Locate the cell with the specified text and output its [x, y] center coordinate. 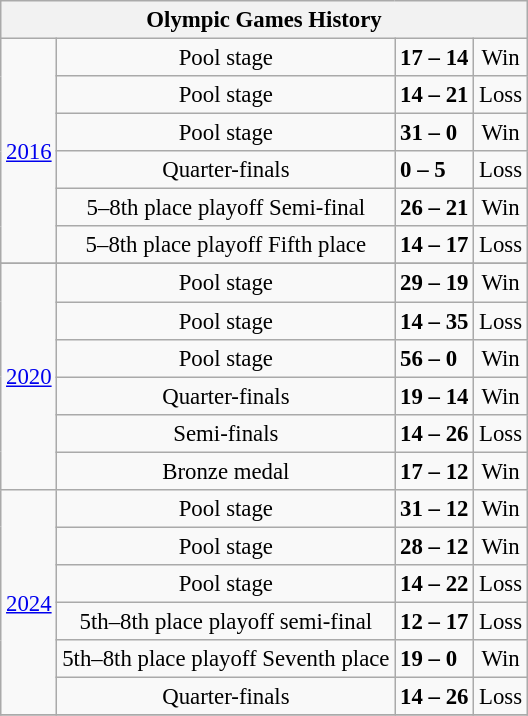
0 – 5 [434, 170]
2020 [29, 377]
Bronze medal [226, 471]
17 – 14 [434, 58]
5–8th place playoff Semi-final [226, 208]
14 – 35 [434, 321]
26 – 21 [434, 208]
14 – 22 [434, 584]
19 – 14 [434, 396]
28 – 12 [434, 546]
56 – 0 [434, 358]
12 – 17 [434, 621]
Olympic Games History [264, 20]
17 – 12 [434, 471]
5–8th place playoff Fifth place [226, 245]
29 – 19 [434, 283]
31 – 12 [434, 509]
14 – 21 [434, 95]
Semi-finals [226, 433]
2024 [29, 603]
2016 [29, 152]
31 – 0 [434, 133]
19 – 0 [434, 659]
5th–8th place playoff semi-final [226, 621]
14 – 17 [434, 245]
5th–8th place playoff Seventh place [226, 659]
